From the cell containing the given text, extract its center point as [X, Y] coordinate. 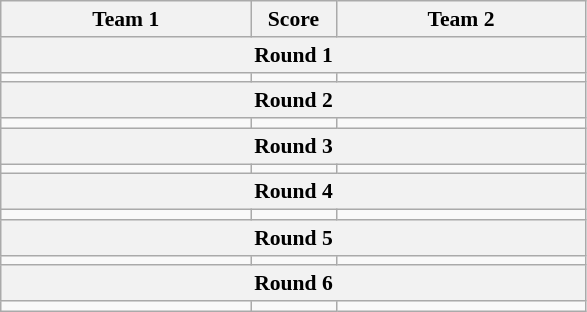
Score [294, 19]
Round 1 [294, 55]
Round 2 [294, 101]
Team 1 [126, 19]
Round 6 [294, 284]
Round 3 [294, 146]
Round 5 [294, 238]
Round 4 [294, 192]
Team 2 [461, 19]
